Return [X, Y] of the center of cell containing provided text 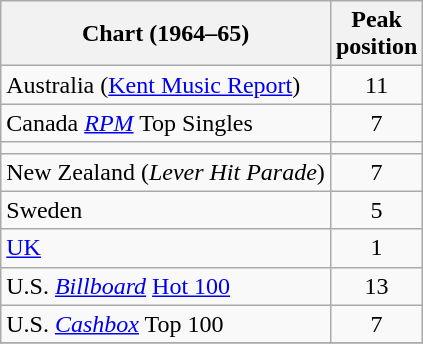
Canada RPM Top Singles [166, 123]
U.S. Billboard Hot 100 [166, 286]
U.S. Cashbox Top 100 [166, 324]
1 [376, 248]
Sweden [166, 210]
UK [166, 248]
Peakposition [376, 34]
Australia (Kent Music Report) [166, 85]
11 [376, 85]
5 [376, 210]
New Zealand (Lever Hit Parade) [166, 172]
Chart (1964–65) [166, 34]
13 [376, 286]
